Find where the given text appears and provide that cell's center as (x, y) coordinate. 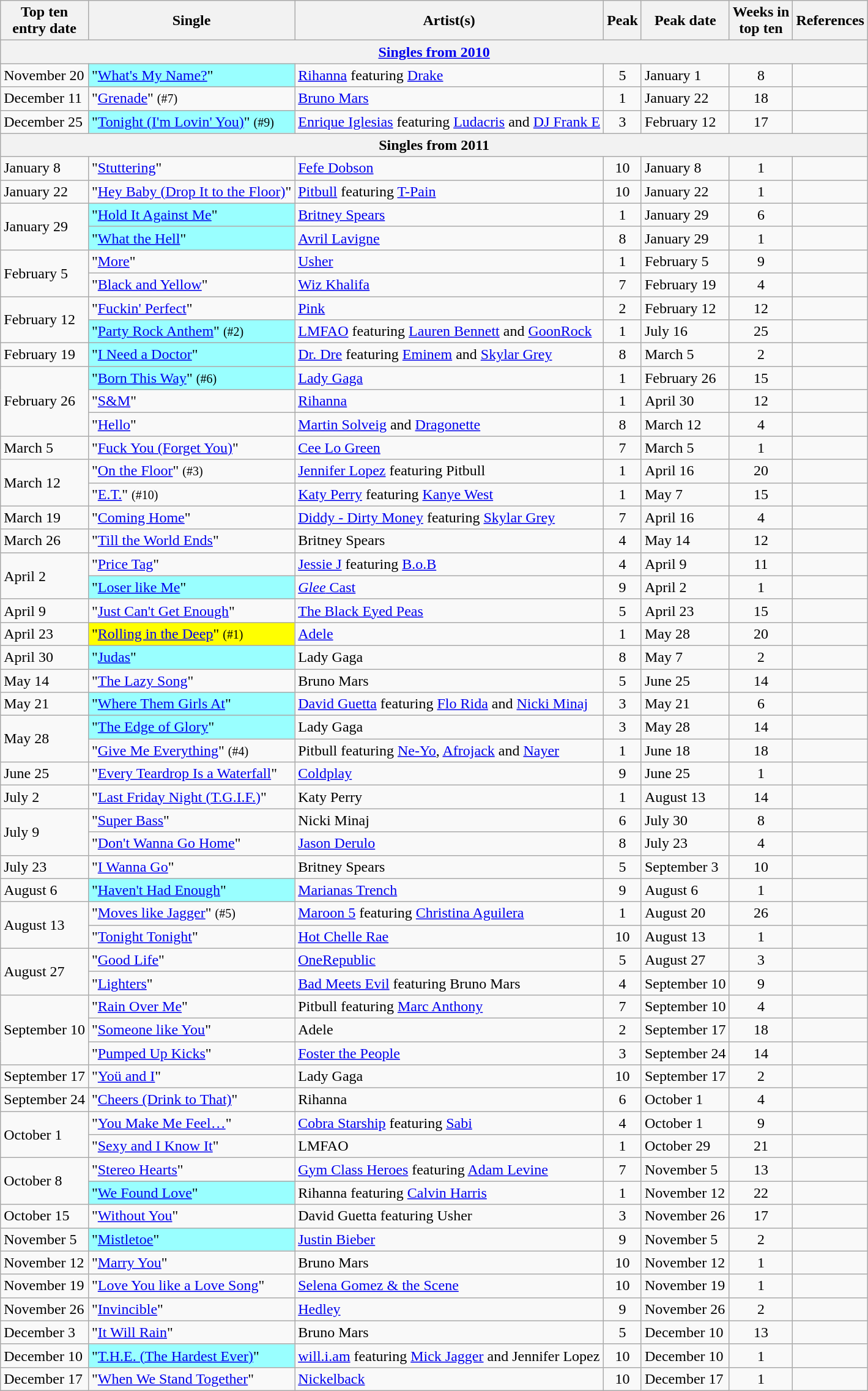
LMFAO featuring Lauren Bennett and GoonRock (449, 332)
Hedley (449, 1309)
Avril Lavigne (449, 238)
Glee Cast (449, 587)
David Guetta featuring Usher (449, 1216)
"Hello" (191, 425)
"What the Hell" (191, 238)
Diddy - Dirty Money featuring Skylar Grey (449, 517)
"Hey Baby (Drop It to the Floor)" (191, 191)
Martin Solveig and Dragonette (449, 425)
Selena Gomez & the Scene (449, 1286)
"We Found Love" (191, 1193)
Jennifer Lopez featuring Pitbull (449, 471)
26 (761, 913)
"Tonight (I'm Lovin' You)" (#9) (191, 122)
"Every Teardrop Is a Waterfall" (191, 774)
"Cheers (Drink to That)" (191, 1100)
"Don't Wanna Go Home" (191, 844)
"Someone like You" (191, 1029)
11 (761, 564)
"Party Rock Anthem" (#2) (191, 332)
Peak date (685, 21)
Cee Lo Green (449, 448)
June 18 (685, 751)
"Pumped Up Kicks" (191, 1053)
March 19 (45, 517)
"What's My Name?" (191, 75)
October 8 (45, 1181)
Fefe Dobson (449, 168)
Nicki Minaj (449, 820)
"Coming Home" (191, 517)
"I Need a Doctor" (191, 355)
"It Will Rain" (191, 1332)
"Born This Way" (#6) (191, 378)
21 (761, 1146)
"Without You" (191, 1216)
"Rain Over Me" (191, 1006)
October 29 (685, 1146)
"The Lazy Song" (191, 681)
January 1 (685, 75)
References (831, 21)
Artist(s) (449, 21)
"T.H.E. (The Hardest Ever)" (191, 1356)
Hot Chelle Rae (449, 937)
Singles from 2010 (434, 52)
Pitbull featuring T-Pain (449, 191)
"Last Friday Night (T.G.I.F.)" (191, 797)
December 3 (45, 1332)
"On the Floor" (#3) (191, 471)
"Rolling in the Deep" (#1) (191, 634)
"Yoü and I" (191, 1077)
Justin Bieber (449, 1239)
Nickelback (449, 1379)
Gym Class Heroes featuring Adam Levine (449, 1170)
"Stereo Hearts" (191, 1170)
OneRepublic (449, 960)
Marianas Trench (449, 890)
25 (761, 332)
"S&M" (191, 401)
March 26 (45, 541)
"Stuttering" (191, 168)
Jason Derulo (449, 844)
November 20 (45, 75)
Maroon 5 featuring Christina Aguilera (449, 913)
"Moves like Jagger" (#5) (191, 913)
Rihanna featuring Drake (449, 75)
"Loser like Me" (191, 587)
Rihanna featuring Calvin Harris (449, 1193)
August 20 (685, 913)
Enrique Iglesias featuring Ludacris and DJ Frank E (449, 122)
Pitbull featuring Ne-Yo, Afrojack and Nayer (449, 751)
22 (761, 1193)
Top tenentry date (45, 21)
"When We Stand Together" (191, 1379)
"More" (191, 261)
July 30 (685, 820)
Dr. Dre featuring Eminem and Skylar Grey (449, 355)
"Mistletoe" (191, 1239)
July 2 (45, 797)
July 16 (685, 332)
September 3 (685, 867)
Katy Perry featuring Kanye West (449, 494)
Coldplay (449, 774)
"Grenade" (#7) (191, 98)
"Marry You" (191, 1263)
Pitbull featuring Marc Anthony (449, 1006)
LMFAO (449, 1146)
"Till the World Ends" (191, 541)
December 25 (45, 122)
Bad Meets Evil featuring Bruno Mars (449, 983)
Peak (623, 21)
"Judas" (191, 657)
Usher (449, 261)
"Tonight Tonight" (191, 937)
Singles from 2011 (434, 145)
"Price Tag" (191, 564)
"Give Me Everything" (#4) (191, 751)
December 11 (45, 98)
Pink (449, 308)
"The Edge of Glory" (191, 727)
Cobra Starship featuring Sabi (449, 1123)
Wiz Khalifa (449, 284)
"Fuck You (Forget You)" (191, 448)
will.i.am featuring Mick Jagger and Jennifer Lopez (449, 1356)
"Love You like a Love Song" (191, 1286)
"Haven't Had Enough" (191, 890)
July 9 (45, 832)
"Hold It Against Me" (191, 215)
"Lighters" (191, 983)
"You Make Me Feel…" (191, 1123)
"Fuckin' Perfect" (191, 308)
David Guetta featuring Flo Rida and Nicki Minaj (449, 704)
"Black and Yellow" (191, 284)
October 15 (45, 1216)
The Black Eyed Peas (449, 610)
Foster the People (449, 1053)
Weeks intop ten (761, 21)
Jessie J featuring B.o.B (449, 564)
"Super Bass" (191, 820)
Single (191, 21)
"Invincible" (191, 1309)
"Sexy and I Know It" (191, 1146)
Katy Perry (449, 797)
"E.T." (#10) (191, 494)
"Just Can't Get Enough" (191, 610)
"I Wanna Go" (191, 867)
"Good Life" (191, 960)
"Where Them Girls At" (191, 704)
